Capture the cell that displays the provided text and extract its [X, Y] central coordinate. 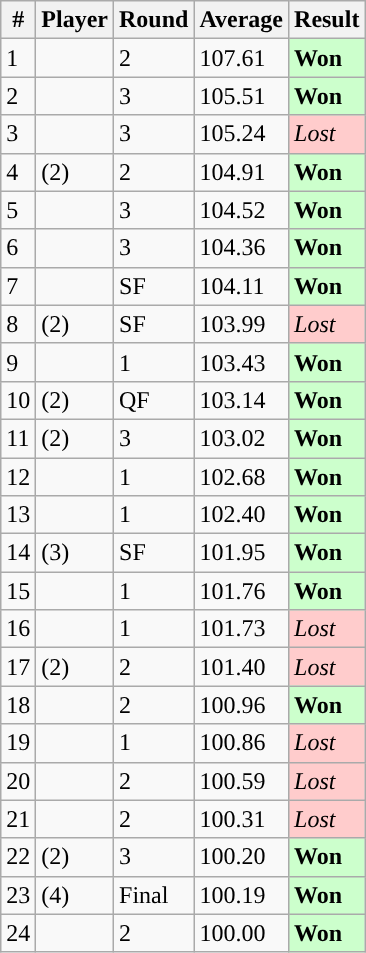
15 [18, 591]
23 [18, 895]
103.43 [242, 362]
18 [18, 705]
101.95 [242, 553]
24 [18, 933]
10 [18, 400]
(4) [75, 895]
100.00 [242, 933]
5 [18, 210]
102.68 [242, 477]
100.86 [242, 743]
104.91 [242, 172]
104.36 [242, 248]
100.59 [242, 781]
101.40 [242, 667]
100.96 [242, 705]
100.20 [242, 857]
7 [18, 286]
19 [18, 743]
102.40 [242, 515]
107.61 [242, 58]
8 [18, 324]
QF [154, 400]
103.14 [242, 400]
4 [18, 172]
100.31 [242, 819]
103.02 [242, 438]
(3) [75, 553]
17 [18, 667]
13 [18, 515]
100.19 [242, 895]
9 [18, 362]
Round [154, 20]
21 [18, 819]
Average [242, 20]
11 [18, 438]
14 [18, 553]
105.51 [242, 96]
104.52 [242, 210]
6 [18, 248]
103.99 [242, 324]
Result [327, 20]
Player [75, 20]
20 [18, 781]
12 [18, 477]
# [18, 20]
16 [18, 629]
Final [154, 895]
101.76 [242, 591]
105.24 [242, 134]
104.11 [242, 286]
101.73 [242, 629]
22 [18, 857]
